Detect which cell encompasses the target text, then output its (x, y) center coordinate. 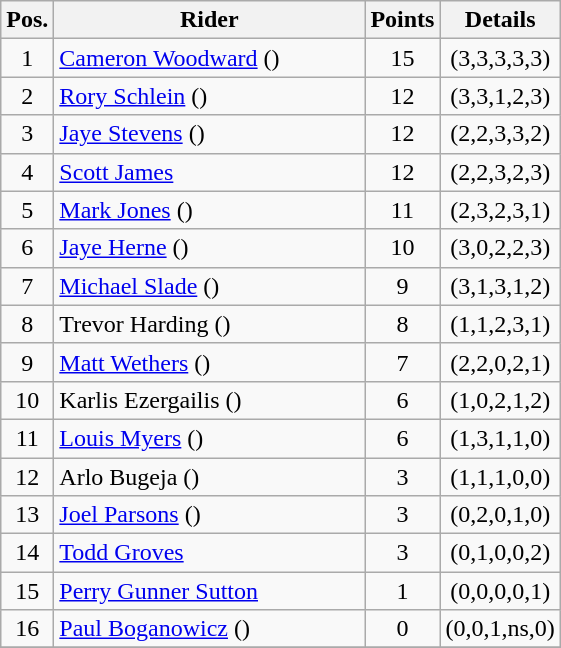
(0,0,1,ns,0) (500, 629)
Karlis Ezergailis () (210, 400)
Matt Wethers () (210, 362)
Pos. (28, 20)
Jaye Stevens () (210, 134)
Jaye Herne () (210, 248)
(3,1,3,1,2) (500, 286)
14 (28, 553)
(3,0,2,2,3) (500, 248)
Rider (210, 20)
Michael Slade () (210, 286)
(1,1,2,3,1) (500, 324)
(1,0,2,1,2) (500, 400)
Details (500, 20)
(3,3,1,2,3) (500, 96)
16 (28, 629)
(1,3,1,1,0) (500, 438)
Todd Groves (210, 553)
Perry Gunner Sutton (210, 591)
(0,2,0,1,0) (500, 515)
(2,2,3,2,3) (500, 172)
0 (402, 629)
(1,1,1,0,0) (500, 477)
(0,1,0,0,2) (500, 553)
4 (28, 172)
(3,3,3,3,3) (500, 58)
Rory Schlein () (210, 96)
Joel Parsons () (210, 515)
Points (402, 20)
Trevor Harding () (210, 324)
Paul Boganowicz () (210, 629)
(2,2,0,2,1) (500, 362)
2 (28, 96)
Arlo Bugeja () (210, 477)
Cameron Woodward () (210, 58)
(0,0,0,0,1) (500, 591)
13 (28, 515)
Mark Jones () (210, 210)
Louis Myers () (210, 438)
(2,3,2,3,1) (500, 210)
(2,2,3,3,2) (500, 134)
Scott James (210, 172)
5 (28, 210)
